Output the [x, y] coordinate of the center of the cell containing the given text.  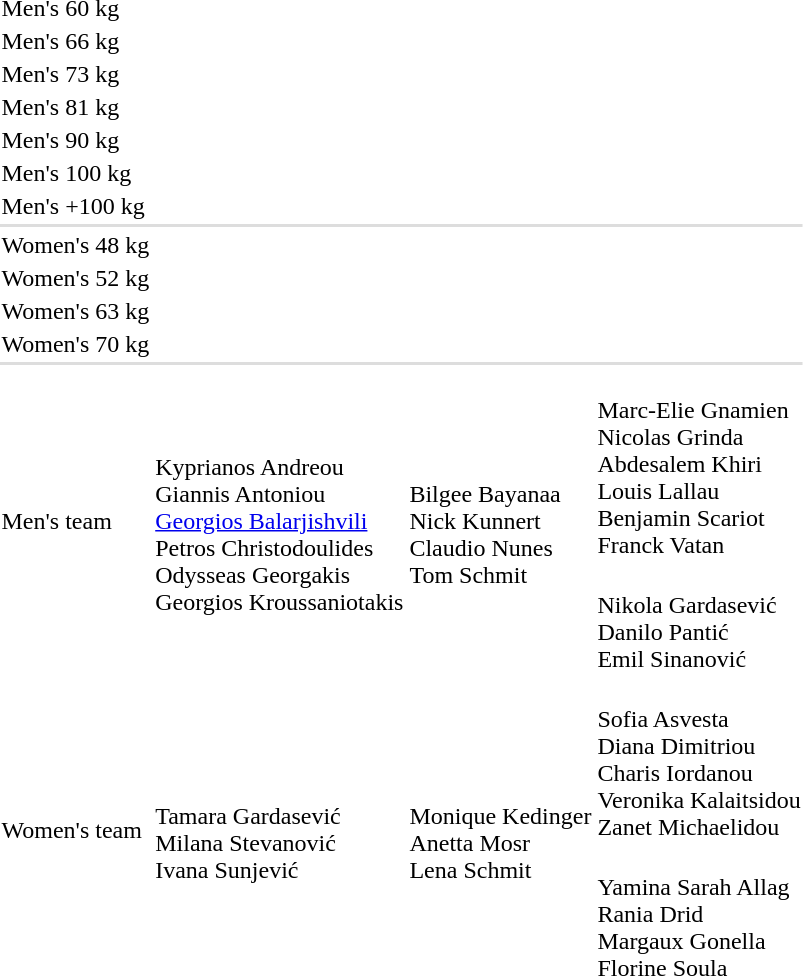
Men's 73 kg [76, 74]
Kyprianos AndreouGiannis AntoniouGeorgios BalarjishviliPetros ChristodoulidesOdysseas GeorgakisGeorgios Kroussaniotakis [280, 521]
Men's +100 kg [76, 206]
Men's 66 kg [76, 41]
Bilgee BayanaaNick KunnertClaudio NunesTom Schmit [500, 521]
Marc-Elie GnamienNicolas GrindaAbdesalem KhiriLouis LallauBenjamin ScariotFranck Vatan [699, 464]
Men's 90 kg [76, 140]
Women's 63 kg [76, 311]
Women's 48 kg [76, 245]
Sofia AsvestaDiana DimitriouCharis IordanouVeronika KalaitsidouZanet Michaelidou [699, 760]
Women's 70 kg [76, 344]
Women's 52 kg [76, 278]
Men's 100 kg [76, 173]
Men's team [76, 521]
Men's 81 kg [76, 107]
Nikola GardasevićDanilo PantićEmil Sinanović [699, 618]
